Capture the cell that displays the provided text and extract its (x, y) central coordinate. 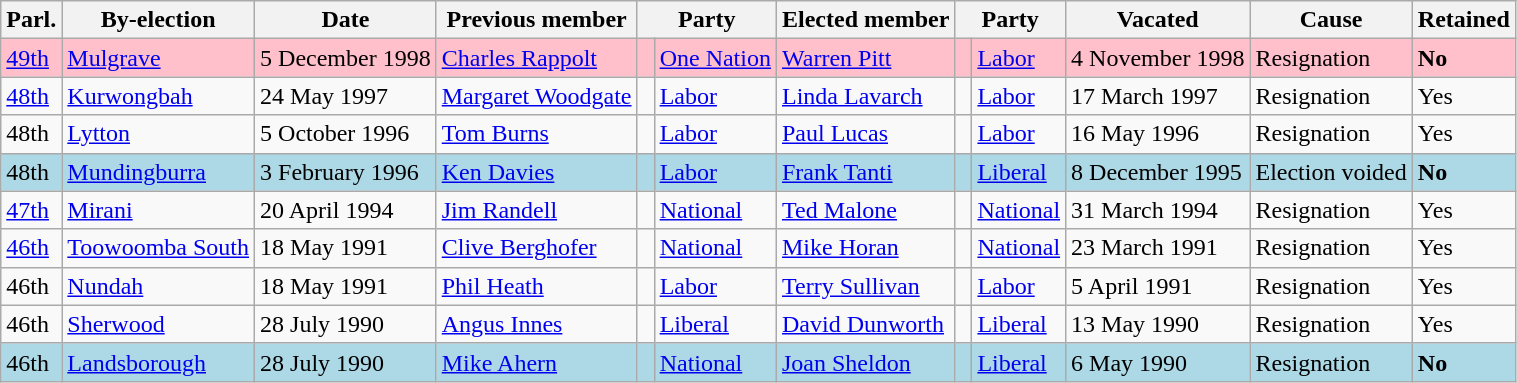
Parl. (32, 20)
Mundingburra (158, 172)
Elected member (865, 20)
24 May 1997 (346, 96)
5 December 1998 (346, 58)
Cause (1331, 20)
47th (32, 210)
Warren Pitt (865, 58)
Frank Tanti (865, 172)
David Dunworth (865, 324)
Date (346, 20)
23 March 1991 (1158, 248)
Vacated (1158, 20)
Lytton (158, 134)
13 May 1990 (1158, 324)
6 May 1990 (1158, 362)
Toowoomba South (158, 248)
Mike Horan (865, 248)
5 April 1991 (1158, 286)
Paul Lucas (865, 134)
5 October 1996 (346, 134)
Tom Burns (536, 134)
16 May 1996 (1158, 134)
Jim Randell (536, 210)
Ken Davies (536, 172)
Retained (1464, 20)
Nundah (158, 286)
One Nation (715, 58)
Sherwood (158, 324)
Margaret Woodgate (536, 96)
Mike Ahern (536, 362)
Previous member (536, 20)
Landsborough (158, 362)
49th (32, 58)
20 April 1994 (346, 210)
4 November 1998 (1158, 58)
Terry Sullivan (865, 286)
3 February 1996 (346, 172)
Phil Heath (536, 286)
By-election (158, 20)
Charles Rappolt (536, 58)
Ted Malone (865, 210)
Linda Lavarch (865, 96)
31 March 1994 (1158, 210)
Joan Sheldon (865, 362)
Election voided (1331, 172)
Mirani (158, 210)
Mulgrave (158, 58)
17 March 1997 (1158, 96)
Clive Berghofer (536, 248)
8 December 1995 (1158, 172)
Kurwongbah (158, 96)
Angus Innes (536, 324)
